Determine the (X, Y) coordinate at the center of the cell enclosing the given text.  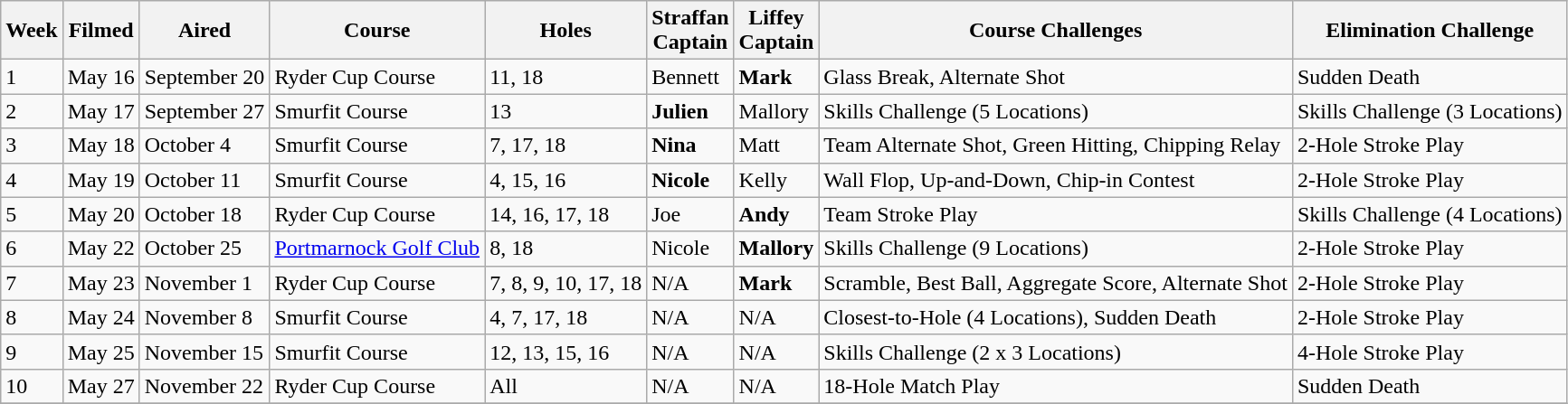
7 (32, 283)
Team Alternate Shot, Green Hitting, Chipping Relay (1056, 146)
May 22 (101, 249)
7, 17, 18 (566, 146)
Team Stroke Play (1056, 214)
Elimination Challenge (1430, 31)
LiffeyCaptain (776, 31)
Joe (690, 214)
Glass Break, Alternate Shot (1056, 77)
1 (32, 77)
September 20 (204, 77)
2 (32, 111)
All (566, 386)
8 (32, 317)
October 18 (204, 214)
11, 18 (566, 77)
Course (377, 31)
4-Hole Stroke Play (1430, 352)
Wall Flop, Up-and-Down, Chip-in Contest (1056, 180)
13 (566, 111)
3 (32, 146)
May 20 (101, 214)
Skills Challenge (4 Locations) (1430, 214)
6 (32, 249)
Bennett (690, 77)
May 23 (101, 283)
May 17 (101, 111)
October 11 (204, 180)
8, 18 (566, 249)
May 27 (101, 386)
Closest-to-Hole (4 Locations), Sudden Death (1056, 317)
14, 16, 17, 18 (566, 214)
StraffanCaptain (690, 31)
September 27 (204, 111)
November 15 (204, 352)
4, 7, 17, 18 (566, 317)
Matt (776, 146)
October 4 (204, 146)
Kelly (776, 180)
Julien (690, 111)
Skills Challenge (2 x 3 Locations) (1056, 352)
May 18 (101, 146)
Course Challenges (1056, 31)
Week (32, 31)
Scramble, Best Ball, Aggregate Score, Alternate Shot (1056, 283)
18-Hole Match Play (1056, 386)
May 25 (101, 352)
October 25 (204, 249)
Andy (776, 214)
November 1 (204, 283)
Skills Challenge (3 Locations) (1430, 111)
Filmed (101, 31)
Portmarnock Golf Club (377, 249)
Skills Challenge (5 Locations) (1056, 111)
7, 8, 9, 10, 17, 18 (566, 283)
Holes (566, 31)
May 19 (101, 180)
May 16 (101, 77)
12, 13, 15, 16 (566, 352)
November 8 (204, 317)
November 22 (204, 386)
10 (32, 386)
Skills Challenge (9 Locations) (1056, 249)
Nina (690, 146)
9 (32, 352)
Aired (204, 31)
4 (32, 180)
4, 15, 16 (566, 180)
5 (32, 214)
May 24 (101, 317)
